Determine the (X, Y) coordinate at the center of the cell enclosing the given text.  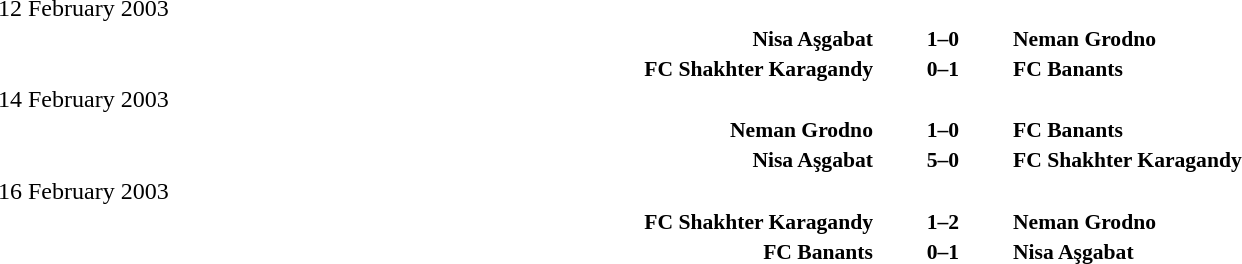
0–1 (943, 68)
1–2 (943, 222)
5–0 (943, 160)
